Scan for the cell matching the given text and deliver its [x, y] coordinate at center. 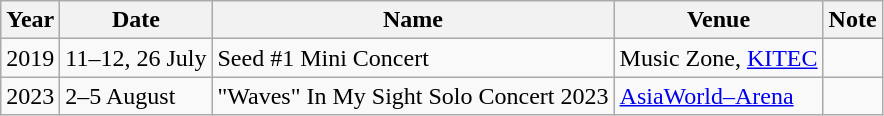
2–5 August [136, 96]
Music Zone, KITEC [718, 58]
Note [852, 20]
AsiaWorld–Arena [718, 96]
11–12, 26 July [136, 58]
Seed #1 Mini Concert [413, 58]
Date [136, 20]
2019 [30, 58]
Venue [718, 20]
2023 [30, 96]
Name [413, 20]
Year [30, 20]
"Waves" In My Sight Solo Concert 2023 [413, 96]
